Return the (x, y) coordinate for the center point of the cell that contains the specified text.  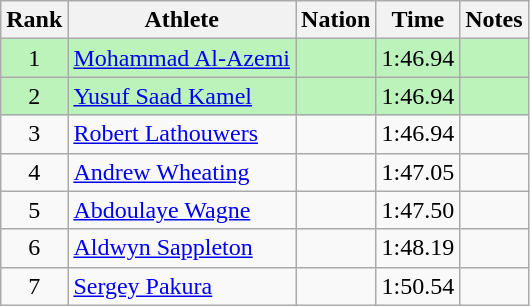
7 (34, 286)
Athlete (182, 20)
1:47.50 (418, 210)
Mohammad Al-Azemi (182, 58)
Notes (494, 20)
Rank (34, 20)
2 (34, 96)
Andrew Wheating (182, 172)
6 (34, 248)
5 (34, 210)
1:47.05 (418, 172)
4 (34, 172)
3 (34, 134)
Yusuf Saad Kamel (182, 96)
Nation (336, 20)
Sergey Pakura (182, 286)
Aldwyn Sappleton (182, 248)
1 (34, 58)
1:48.19 (418, 248)
Robert Lathouwers (182, 134)
1:50.54 (418, 286)
Time (418, 20)
Abdoulaye Wagne (182, 210)
